Capture the cell that displays the provided text and extract its [X, Y] central coordinate. 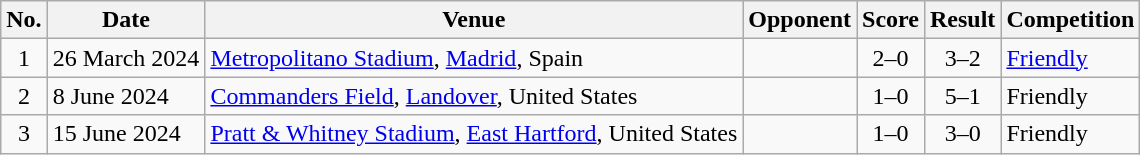
Opponent [800, 20]
5–1 [962, 96]
3 [24, 134]
15 June 2024 [126, 134]
Result [962, 20]
2 [24, 96]
3–2 [962, 58]
Competition [1070, 20]
26 March 2024 [126, 58]
Pratt & Whitney Stadium, East Hartford, United States [474, 134]
1 [24, 58]
Score [891, 20]
Metropolitano Stadium, Madrid, Spain [474, 58]
2–0 [891, 58]
No. [24, 20]
Commanders Field, Landover, United States [474, 96]
Date [126, 20]
3–0 [962, 134]
Venue [474, 20]
8 June 2024 [126, 96]
